Provide the [x, y] coordinate of the cell's center where the given text is located.  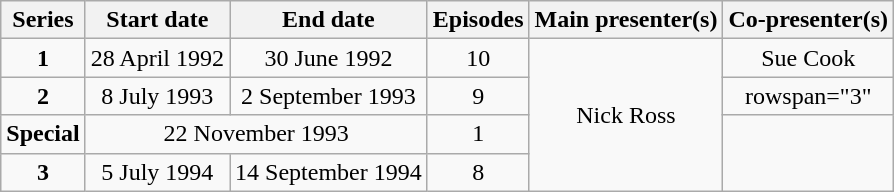
5 July 1994 [157, 172]
22 November 1993 [256, 134]
10 [478, 58]
rowspan="3" [808, 96]
2 September 1993 [329, 96]
8 July 1993 [157, 96]
9 [478, 96]
3 [43, 172]
End date [329, 20]
Sue Cook [808, 58]
Start date [157, 20]
2 [43, 96]
Episodes [478, 20]
Special [43, 134]
8 [478, 172]
28 April 1992 [157, 58]
30 June 1992 [329, 58]
Series [43, 20]
Nick Ross [626, 115]
14 September 1994 [329, 172]
Main presenter(s) [626, 20]
Co-presenter(s) [808, 20]
